For the text-containing cell, return its midpoint in (x, y) coordinate format. 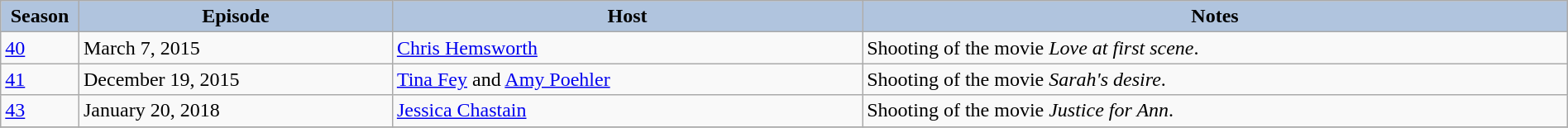
40 (40, 48)
Shooting of the movie Sarah's desire. (1216, 79)
Episode (235, 17)
December 19, 2015 (235, 79)
Chris Hemsworth (627, 48)
Tina Fey and Amy Poehler (627, 79)
March 7, 2015 (235, 48)
Notes (1216, 17)
43 (40, 111)
Season (40, 17)
Host (627, 17)
January 20, 2018 (235, 111)
Shooting of the movie Love at first scene. (1216, 48)
41 (40, 79)
Shooting of the movie Justice for Ann. (1216, 111)
Jessica Chastain (627, 111)
